Provide the (X, Y) coordinate of the cell's center where the given text is located.  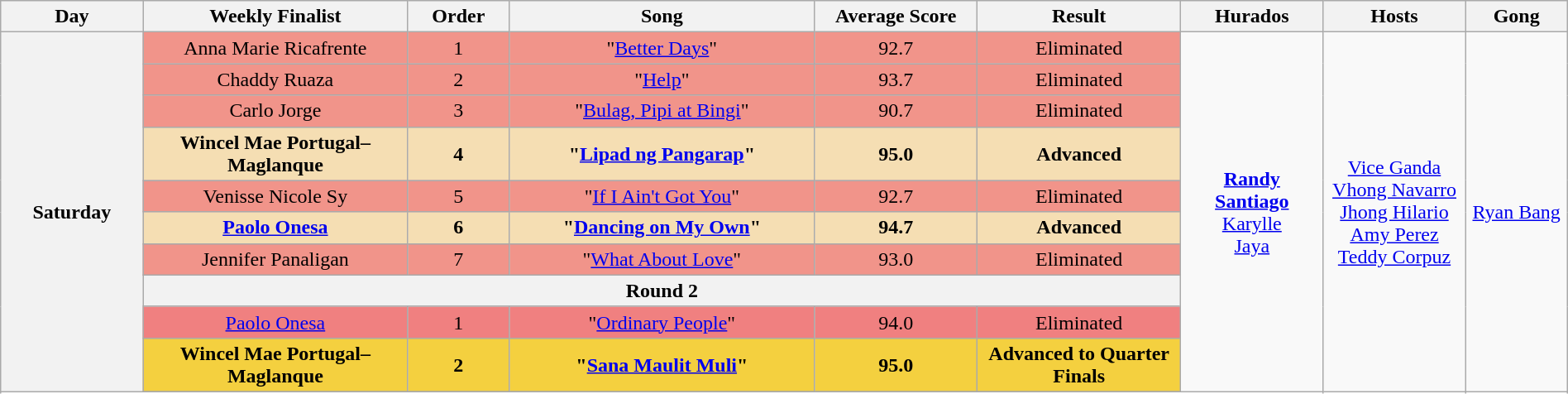
Gong (1517, 17)
Order (458, 17)
"Help" (662, 79)
Randy Santiago Karylle Jaya (1252, 212)
Ryan Bang (1517, 212)
5 (458, 196)
Vice Ganda Vhong NavarroJhong HilarioAmy PerezTeddy Corpuz (1394, 212)
"If I Ain't Got You" (662, 196)
4 (458, 154)
"Better Days" (662, 48)
93.0 (896, 259)
Advanced to Quarter Finals (1079, 364)
"Bulag, Pipi at Bingi" (662, 111)
Round 2 (662, 291)
3 (458, 111)
Jennifer Panaligan (275, 259)
93.7 (896, 79)
"Ordinary People" (662, 322)
90.7 (896, 111)
Hurados (1252, 17)
Carlo Jorge (275, 111)
"Dancing on My Own" (662, 228)
Saturday (72, 212)
Weekly Finalist (275, 17)
Anna Marie Ricafrente (275, 48)
94.0 (896, 322)
"Lipad ng Pangarap" (662, 154)
Result (1079, 17)
Song (662, 17)
Hosts (1394, 17)
Day (72, 17)
6 (458, 228)
Venisse Nicole Sy (275, 196)
7 (458, 259)
"Sana Maulit Muli" (662, 364)
"What About Love" (662, 259)
94.7 (896, 228)
Average Score (896, 17)
Chaddy Ruaza (275, 79)
